Pinpoint the cell where the given text exists, returning its [x, y] midpoint coordinate. 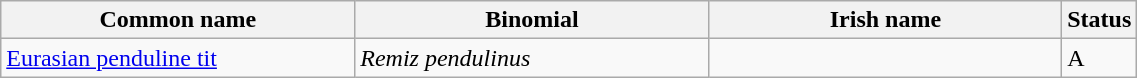
Status [1100, 20]
A [1100, 58]
Common name [178, 20]
Eurasian penduline tit [178, 58]
Remiz pendulinus [532, 58]
Irish name [886, 20]
Binomial [532, 20]
